Find where the given text appears and provide that cell's center as [x, y] coordinate. 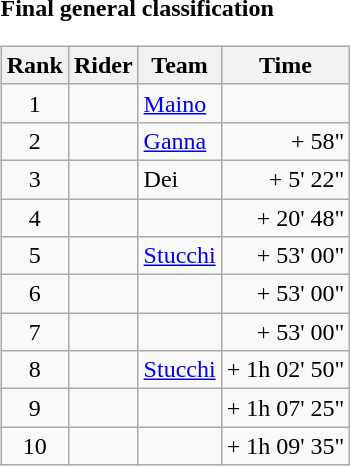
Maino [180, 103]
Dei [180, 179]
+ 5' 22" [286, 179]
+ 1h 09' 35" [286, 446]
3 [34, 179]
+ 20' 48" [286, 217]
7 [34, 332]
+ 58" [286, 141]
Rank [34, 65]
+ 1h 07' 25" [286, 408]
+ 1h 02' 50" [286, 370]
9 [34, 408]
8 [34, 370]
6 [34, 294]
2 [34, 141]
Team [180, 65]
5 [34, 256]
4 [34, 217]
Ganna [180, 141]
Rider [103, 65]
1 [34, 103]
10 [34, 446]
Time [286, 65]
